Identify which cell holds the provided text, then report its (x, y) central coordinate. 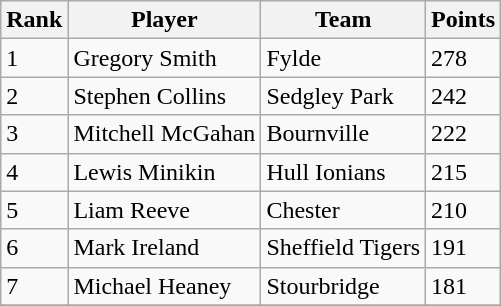
Sedgley Park (344, 96)
Lewis Minikin (164, 172)
Gregory Smith (164, 58)
Hull Ionians (344, 172)
Sheffield Tigers (344, 248)
242 (464, 96)
Mark Ireland (164, 248)
222 (464, 134)
Stourbridge (344, 286)
278 (464, 58)
Team (344, 20)
5 (34, 210)
Bournville (344, 134)
Fylde (344, 58)
191 (464, 248)
Liam Reeve (164, 210)
181 (464, 286)
3 (34, 134)
6 (34, 248)
Rank (34, 20)
Points (464, 20)
Stephen Collins (164, 96)
215 (464, 172)
7 (34, 286)
Mitchell McGahan (164, 134)
Chester (344, 210)
Player (164, 20)
Michael Heaney (164, 286)
4 (34, 172)
210 (464, 210)
2 (34, 96)
1 (34, 58)
